Detect which cell encompasses the target text, then output its (X, Y) center coordinate. 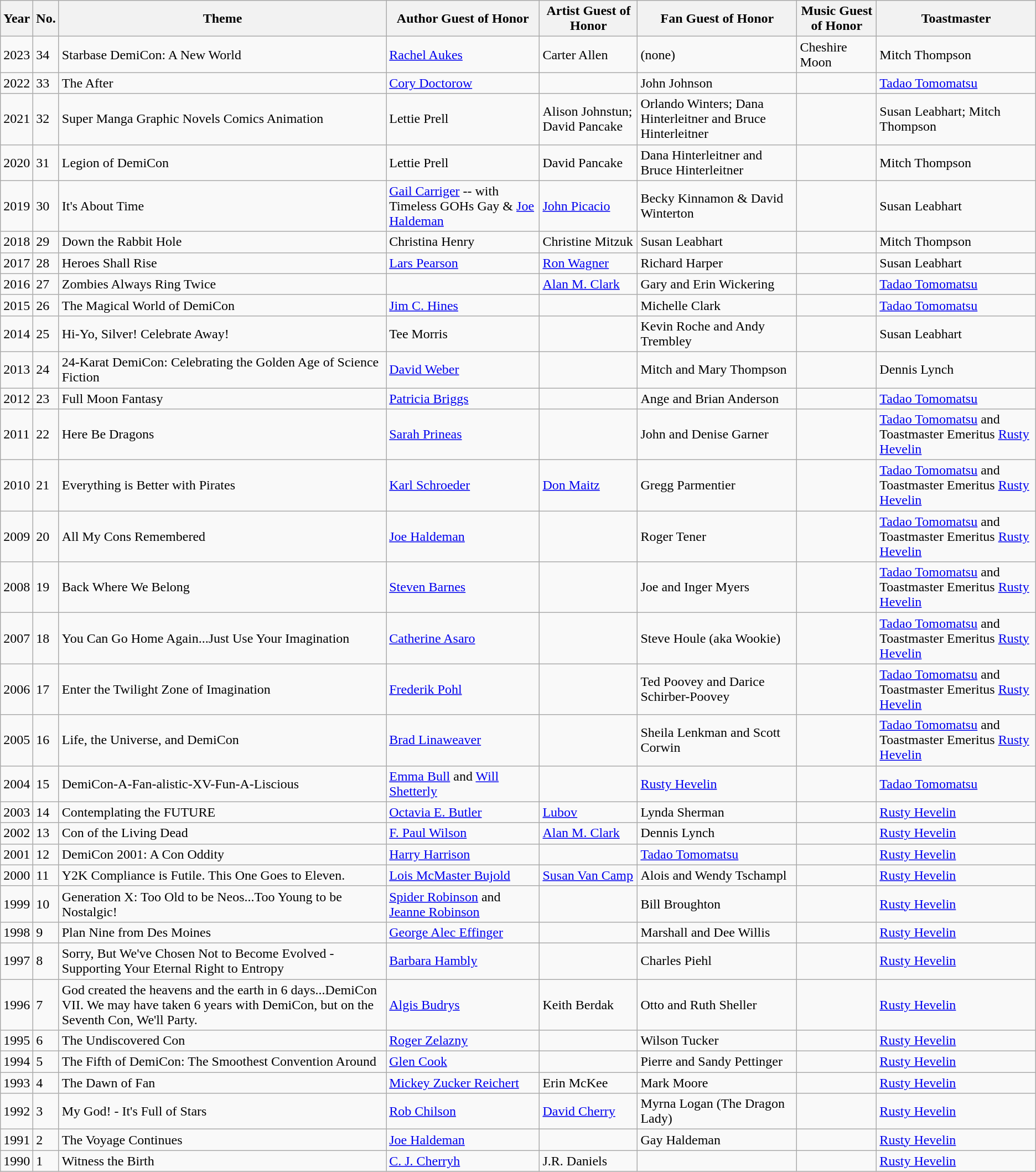
28 (46, 263)
2019 (17, 206)
1999 (17, 903)
Author Guest of Honor (463, 19)
9 (46, 932)
8 (46, 961)
2 (46, 1140)
2008 (17, 587)
Everything is Better with Pirates (222, 486)
Cory Doctorow (463, 83)
David Weber (463, 370)
16 (46, 740)
Y2K Compliance is Futile. This One Goes to Eleven. (222, 875)
Richard Harper (717, 263)
Catherine Asaro (463, 638)
Karl Schroeder (463, 486)
1991 (17, 1140)
Spider Robinson and Jeanne Robinson (463, 903)
DemiCon 2001: A Con Oddity (222, 854)
34 (46, 54)
Enter the Twilight Zone of Imagination (222, 689)
26 (46, 305)
Marshall and Dee Willis (717, 932)
Gay Haldeman (717, 1140)
Hi-Yo, Silver! Celebrate Away! (222, 333)
3 (46, 1112)
Becky Kinnamon & David Winterton (717, 206)
24-Karat DemiCon: Celebrating the Golden Age of Science Fiction (222, 370)
1992 (17, 1112)
Brad Linaweaver (463, 740)
The Fifth of DemiCon: The Smoothest Convention Around (222, 1062)
Music Guest of Honor (837, 19)
Jim C. Hines (463, 305)
Patricia Briggs (463, 398)
Joe and Inger Myers (717, 587)
2013 (17, 370)
The After (222, 83)
2022 (17, 83)
The Magical World of DemiCon (222, 305)
2017 (17, 263)
2020 (17, 163)
The Undiscovered Con (222, 1041)
Year (17, 19)
Michelle Clark (717, 305)
Ange and Brian Anderson (717, 398)
Susan Leabhart; Mitch Thompson (956, 119)
14 (46, 812)
Harry Harrison (463, 854)
Con of the Living Dead (222, 833)
4 (46, 1083)
Alois and Wendy Tschampl (717, 875)
6 (46, 1041)
Roger Tener (717, 536)
Dana Hinterleitner and Bruce Hinterleitner (717, 163)
12 (46, 854)
Don Maitz (589, 486)
Christine Mitzuk (589, 242)
Ron Wagner (589, 263)
John Johnson (717, 83)
Theme (222, 19)
Keith Berdak (589, 1004)
18 (46, 638)
Cheshire Moon (837, 54)
Tee Morris (463, 333)
2007 (17, 638)
2005 (17, 740)
2021 (17, 119)
My God! - It's Full of Stars (222, 1112)
Sorry, But We've Chosen Not to Become Evolved - Supporting Your Eternal Right to Entropy (222, 961)
Legion of DemiCon (222, 163)
God created the heavens and the earth in 6 days...DemiCon VII. We may have taken 6 years with DemiCon, but on the Seventh Con, We'll Party. (222, 1004)
Zombies Always Ring Twice (222, 284)
2016 (17, 284)
Super Manga Graphic Novels Comics Animation (222, 119)
2003 (17, 812)
Susan Van Camp (589, 875)
Ted Poovey and Darice Schirber-Poovey (717, 689)
2015 (17, 305)
Kevin Roche and Andy Trembley (717, 333)
10 (46, 903)
23 (46, 398)
Toastmaster (956, 19)
Back Where We Belong (222, 587)
C. J. Cherryh (463, 1161)
22 (46, 435)
Artist Guest of Honor (589, 19)
2018 (17, 242)
2004 (17, 784)
F. Paul Wilson (463, 833)
Gail Carriger -- with Timeless GOHs Gay & Joe Haldeman (463, 206)
Gregg Parmentier (717, 486)
Myrna Logan (The Dragon Lady) (717, 1112)
It's About Time (222, 206)
Lubov (589, 812)
30 (46, 206)
Glen Cook (463, 1062)
Wilson Tucker (717, 1041)
The Voyage Continues (222, 1140)
Mitch and Mary Thompson (717, 370)
No. (46, 19)
Emma Bull and Will Shetterly (463, 784)
Carter Allen (589, 54)
Here Be Dragons (222, 435)
1990 (17, 1161)
The Dawn of Fan (222, 1083)
1995 (17, 1041)
Pierre and Sandy Pettinger (717, 1062)
Generation X: Too Old to be Neos...Too Young to be Nostalgic! (222, 903)
1997 (17, 961)
2011 (17, 435)
2001 (17, 854)
Gary and Erin Wickering (717, 284)
Lars Pearson (463, 263)
George Alec Effinger (463, 932)
Steven Barnes (463, 587)
Charles Piehl (717, 961)
2009 (17, 536)
Rob Chilson (463, 1112)
Starbase DemiCon: A New World (222, 54)
Fan Guest of Honor (717, 19)
31 (46, 163)
Orlando Winters; Dana Hinterleitner and Bruce Hinterleitner (717, 119)
1994 (17, 1062)
2010 (17, 486)
David Pancake (589, 163)
21 (46, 486)
15 (46, 784)
33 (46, 83)
25 (46, 333)
Life, the Universe, and DemiCon (222, 740)
29 (46, 242)
27 (46, 284)
Barbara Hambly (463, 961)
Contemplating the FUTURE (222, 812)
Full Moon Fantasy (222, 398)
Down the Rabbit Hole (222, 242)
John and Denise Garner (717, 435)
2012 (17, 398)
You Can Go Home Again...Just Use Your Imagination (222, 638)
(none) (717, 54)
Algis Budrys (463, 1004)
2023 (17, 54)
19 (46, 587)
DemiCon-A-Fan-alistic-XV-Fun-A-Liscious (222, 784)
Plan Nine from Des Moines (222, 932)
1998 (17, 932)
Lois McMaster Bujold (463, 875)
All My Cons Remembered (222, 536)
Sheila Lenkman and Scott Corwin (717, 740)
David Cherry (589, 1112)
Sarah Prineas (463, 435)
2002 (17, 833)
2000 (17, 875)
2014 (17, 333)
Mickey Zucker Reichert (463, 1083)
Heroes Shall Rise (222, 263)
Rachel Aukes (463, 54)
Roger Zelazny (463, 1041)
1 (46, 1161)
11 (46, 875)
Witness the Birth (222, 1161)
Alison Johnstun; David Pancake (589, 119)
24 (46, 370)
Octavia E. Butler (463, 812)
Frederik Pohl (463, 689)
2006 (17, 689)
Bill Broughton (717, 903)
Steve Houle (aka Wookie) (717, 638)
J.R. Daniels (589, 1161)
32 (46, 119)
20 (46, 536)
7 (46, 1004)
13 (46, 833)
John Picacio (589, 206)
Christina Henry (463, 242)
1993 (17, 1083)
5 (46, 1062)
Erin McKee (589, 1083)
1996 (17, 1004)
Mark Moore (717, 1083)
17 (46, 689)
Otto and Ruth Sheller (717, 1004)
Lynda Sherman (717, 812)
